Output the [X, Y] coordinate of the center of the cell containing the given text.  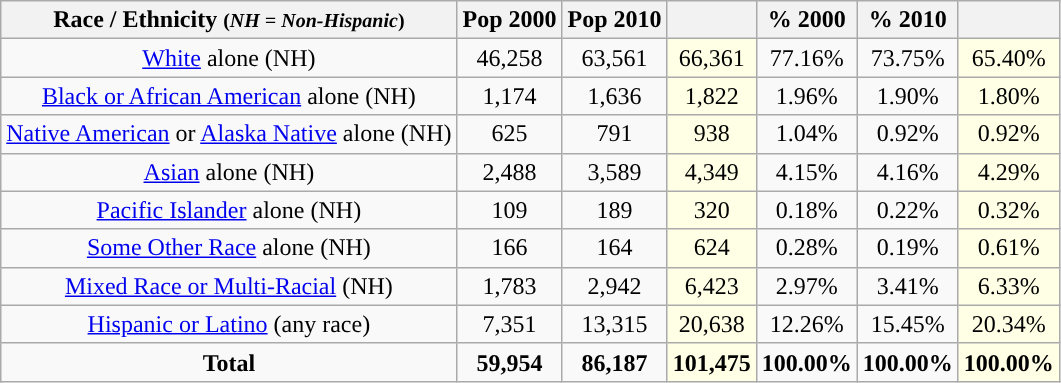
Hispanic or Latino (any race) [229, 324]
66,361 [712, 58]
1.96% [806, 96]
20,638 [712, 324]
6.33% [1008, 286]
Black or African American alone (NH) [229, 96]
0.19% [908, 248]
Pop 2010 [614, 20]
Asian alone (NH) [229, 172]
65.40% [1008, 58]
White alone (NH) [229, 58]
4.15% [806, 172]
624 [712, 248]
86,187 [614, 362]
Race / Ethnicity (NH = Non-Hispanic) [229, 20]
1.04% [806, 134]
1.80% [1008, 96]
2.97% [806, 286]
7,351 [510, 324]
1,174 [510, 96]
Pacific Islander alone (NH) [229, 210]
101,475 [712, 362]
20.34% [1008, 324]
Mixed Race or Multi-Racial (NH) [229, 286]
13,315 [614, 324]
0.32% [1008, 210]
625 [510, 134]
3.41% [908, 286]
4,349 [712, 172]
77.16% [806, 58]
% 2010 [908, 20]
63,561 [614, 58]
Total [229, 362]
164 [614, 248]
1.90% [908, 96]
Some Other Race alone (NH) [229, 248]
2,942 [614, 286]
320 [712, 210]
109 [510, 210]
3,589 [614, 172]
73.75% [908, 58]
0.28% [806, 248]
166 [510, 248]
1,636 [614, 96]
189 [614, 210]
Pop 2000 [510, 20]
15.45% [908, 324]
2,488 [510, 172]
0.61% [1008, 248]
4.16% [908, 172]
0.18% [806, 210]
938 [712, 134]
59,954 [510, 362]
46,258 [510, 58]
791 [614, 134]
4.29% [1008, 172]
Native American or Alaska Native alone (NH) [229, 134]
12.26% [806, 324]
1,783 [510, 286]
% 2000 [806, 20]
6,423 [712, 286]
1,822 [712, 96]
0.22% [908, 210]
